Output the (x, y) coordinate of the center of the cell containing the given text.  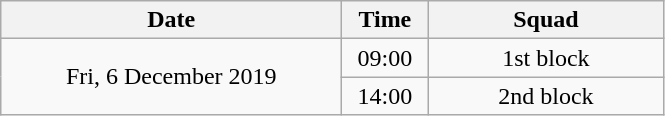
1st block (546, 58)
14:00 (385, 96)
Time (385, 20)
09:00 (385, 58)
2nd block (546, 96)
Date (172, 20)
Fri, 6 December 2019 (172, 77)
Squad (546, 20)
